Provide the (x, y) coordinate of the cell's center where the given text is located.  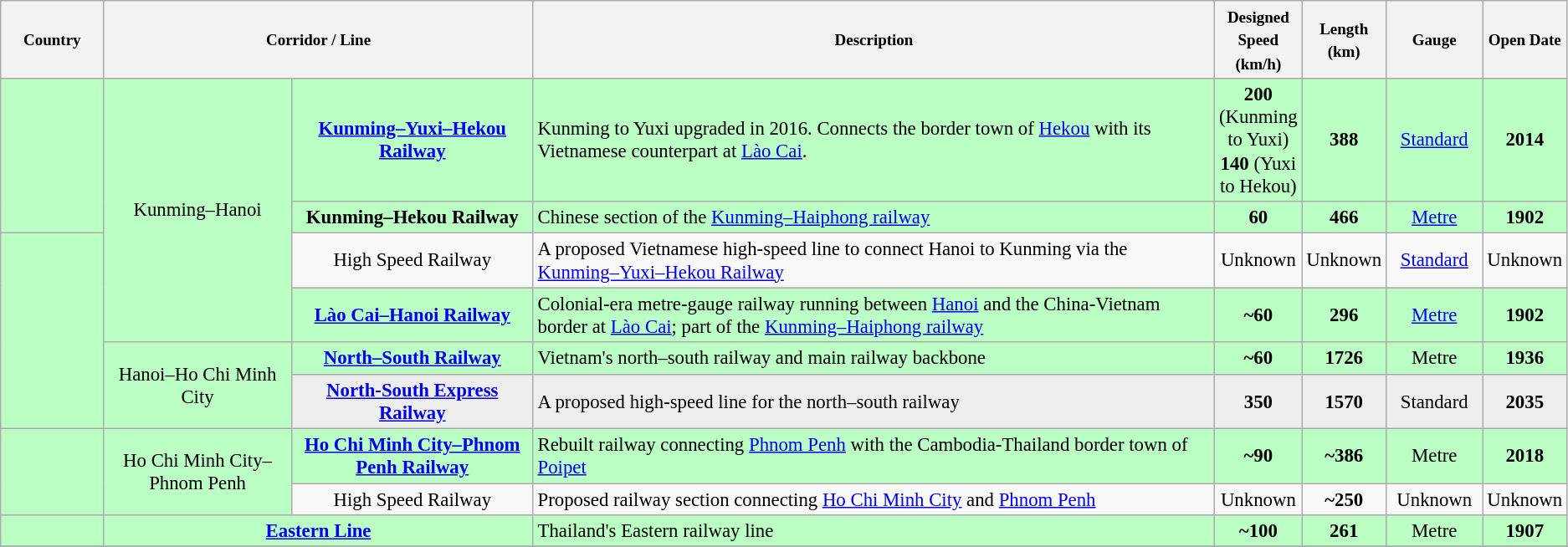
Rebuilt railway connecting Phnom Penh with the Cambodia-Thailand border town of Poipet (874, 457)
1907 (1524, 531)
Thailand's Eastern railway line (874, 531)
Vietnam's north–south railway and main railway backbone (874, 358)
1936 (1524, 358)
North–South Railway (412, 358)
1570 (1344, 401)
Eastern Line (318, 531)
200 (Kunming to Yuxi)140 (Yuxi to Hekou) (1258, 141)
Ho Chi Minh City–Phnom Penh (197, 472)
350 (1258, 401)
261 (1344, 531)
Kunming–Hanoi (197, 211)
~90 (1258, 457)
Gauge (1434, 40)
2035 (1524, 401)
Kunming–Hekou Railway (412, 217)
A proposed high-speed line for the north–south railway (874, 401)
A proposed Vietnamese high-speed line to connect Hanoi to Kunming via the Kunming–Yuxi–Hekou Railway (874, 261)
Proposed railway section connecting Ho Chi Minh City and Phnom Penh (874, 499)
Corridor / Line (318, 40)
Lào Cai–Hanoi Railway (412, 314)
Country (52, 40)
388 (1344, 141)
Length(km) (1344, 40)
Open Date (1524, 40)
2014 (1524, 141)
~100 (1258, 531)
DesignedSpeed(km/h) (1258, 40)
Description (874, 40)
~250 (1344, 499)
296 (1344, 314)
Colonial-era metre-gauge railway running between Hanoi and the China-Vietnam border at Lào Cai; part of the Kunming–Haiphong railway (874, 314)
Ho Chi Minh City–Phnom Penh Railway (412, 457)
60 (1258, 217)
466 (1344, 217)
Chinese section of the Kunming–Haiphong railway (874, 217)
Kunming to Yuxi upgraded in 2016. Connects the border town of Hekou with its Vietnamese counterpart at Lào Cai. (874, 141)
North-South Express Railway (412, 401)
~386 (1344, 457)
1726 (1344, 358)
2018 (1524, 457)
Kunming–Yuxi–Hekou Railway (412, 141)
Hanoi–Ho Chi Minh City (197, 385)
